Scan for the cell matching the given text and deliver its [X, Y] coordinate at center. 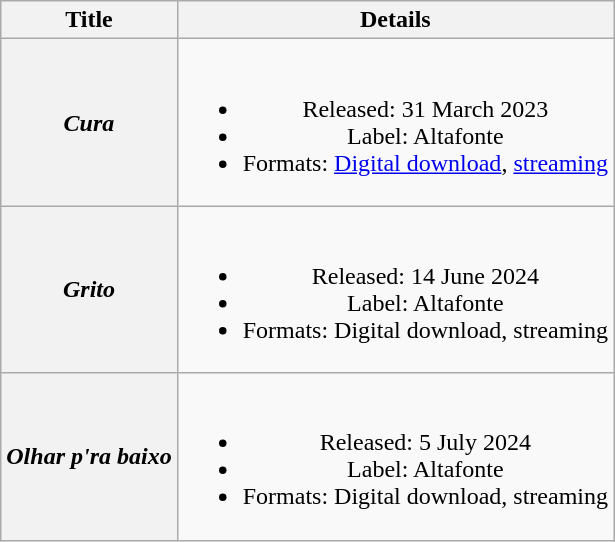
Released: 14 June 2024Label: AltafonteFormats: Digital download, streaming [395, 290]
Released: 31 March 2023Label: AltafonteFormats: Digital download, streaming [395, 122]
Title [89, 20]
Details [395, 20]
Grito [89, 290]
Olhar p'ra baixo [89, 456]
Cura [89, 122]
Released: 5 July 2024Label: AltafonteFormats: Digital download, streaming [395, 456]
